From the cell containing the given text, extract its center point as (X, Y) coordinate. 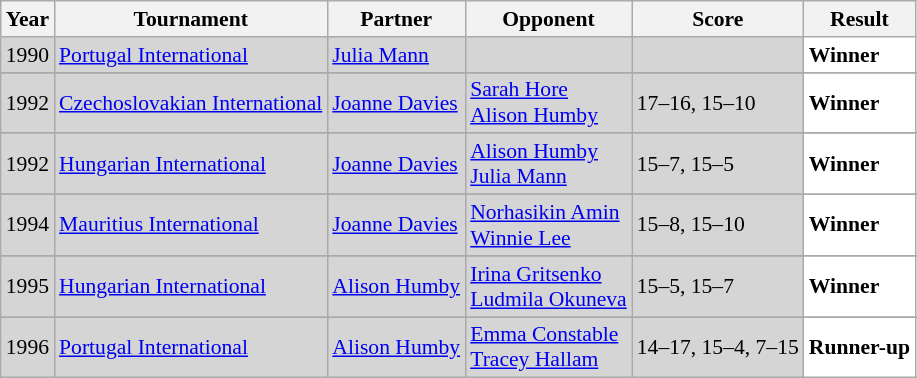
Score (718, 19)
1994 (28, 226)
Julia Mann (396, 55)
Norhasikin Amin Winnie Lee (548, 226)
Year (28, 19)
15–7, 15–5 (718, 164)
Tournament (190, 19)
17–16, 15–10 (718, 102)
1995 (28, 286)
15–5, 15–7 (718, 286)
15–8, 15–10 (718, 226)
Alison Humby Julia Mann (548, 164)
Partner (396, 19)
Sarah Hore Alison Humby (548, 102)
14–17, 15–4, 7–15 (718, 348)
1990 (28, 55)
1996 (28, 348)
Irina Gritsenko Ludmila Okuneva (548, 286)
Result (860, 19)
Opponent (548, 19)
Emma Constable Tracey Hallam (548, 348)
Czechoslovakian International (190, 102)
Runner-up (860, 348)
Mauritius International (190, 226)
